Extract the (X, Y) coordinate from the center of the cell holding the provided text.  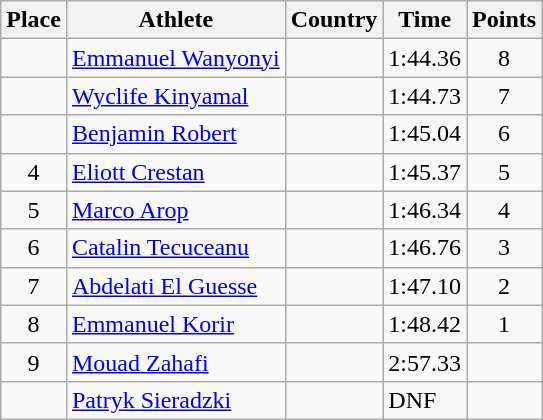
Place (34, 20)
1:45.04 (425, 134)
3 (504, 248)
1:44.36 (425, 58)
Abdelati El Guesse (176, 286)
Emmanuel Korir (176, 324)
Country (334, 20)
Benjamin Robert (176, 134)
Mouad Zahafi (176, 362)
Wyclife Kinyamal (176, 96)
1:47.10 (425, 286)
1:46.34 (425, 210)
Emmanuel Wanyonyi (176, 58)
1:44.73 (425, 96)
DNF (425, 400)
2 (504, 286)
Eliott Crestan (176, 172)
1:45.37 (425, 172)
1:46.76 (425, 248)
1 (504, 324)
Patryk Sieradzki (176, 400)
Athlete (176, 20)
Time (425, 20)
Points (504, 20)
Marco Arop (176, 210)
1:48.42 (425, 324)
Catalin Tecuceanu (176, 248)
9 (34, 362)
2:57.33 (425, 362)
